Search for the cell housing the specified text and yield its (X, Y) center coordinate. 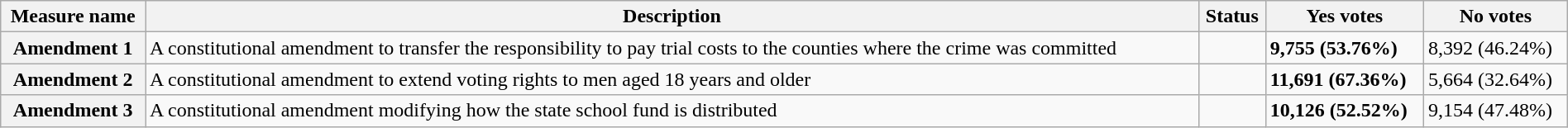
5,664 (32.64%) (1495, 79)
Amendment 3 (73, 111)
9,154 (47.48%) (1495, 111)
A constitutional amendment to transfer the responsibility to pay trial costs to the counties where the crime was committed (672, 48)
10,126 (52.52%) (1345, 111)
Status (1232, 17)
8,392 (46.24%) (1495, 48)
Description (672, 17)
Amendment 2 (73, 79)
Amendment 1 (73, 48)
Yes votes (1345, 17)
A constitutional amendment to extend voting rights to men aged 18 years and older (672, 79)
11,691 (67.36%) (1345, 79)
A constitutional amendment modifying how the state school fund is distributed (672, 111)
9,755 (53.76%) (1345, 48)
No votes (1495, 17)
Measure name (73, 17)
